Extract the [X, Y] coordinate from the center of the cell holding the provided text.  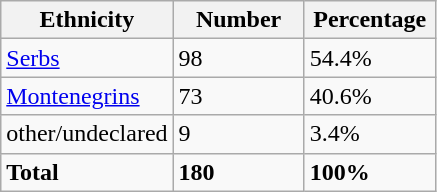
other/undeclared [87, 134]
100% [370, 172]
98 [238, 58]
Percentage [370, 20]
Montenegrins [87, 96]
Ethnicity [87, 20]
54.4% [370, 58]
180 [238, 172]
Serbs [87, 58]
40.6% [370, 96]
9 [238, 134]
3.4% [370, 134]
Number [238, 20]
73 [238, 96]
Total [87, 172]
